From the cell containing the given text, extract its center point as [X, Y] coordinate. 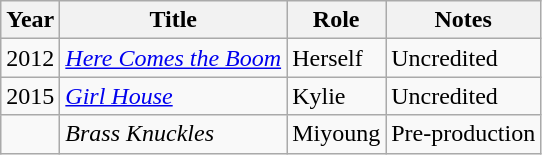
Brass Knuckles [174, 134]
Here Comes the Boom [174, 58]
Role [336, 20]
Notes [464, 20]
Miyoung [336, 134]
Herself [336, 58]
2015 [30, 96]
Pre-production [464, 134]
2012 [30, 58]
Year [30, 20]
Title [174, 20]
Kylie [336, 96]
Girl House [174, 96]
